Provide the [X, Y] coordinate of the cell's center where the given text is located.  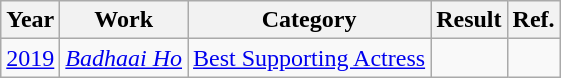
Ref. [534, 20]
Work [124, 20]
2019 [30, 58]
Year [30, 20]
Category [310, 20]
Best Supporting Actress [310, 58]
Result [469, 20]
Badhaai Ho [124, 58]
